Extract the (x, y) coordinate from the center of the cell holding the provided text.  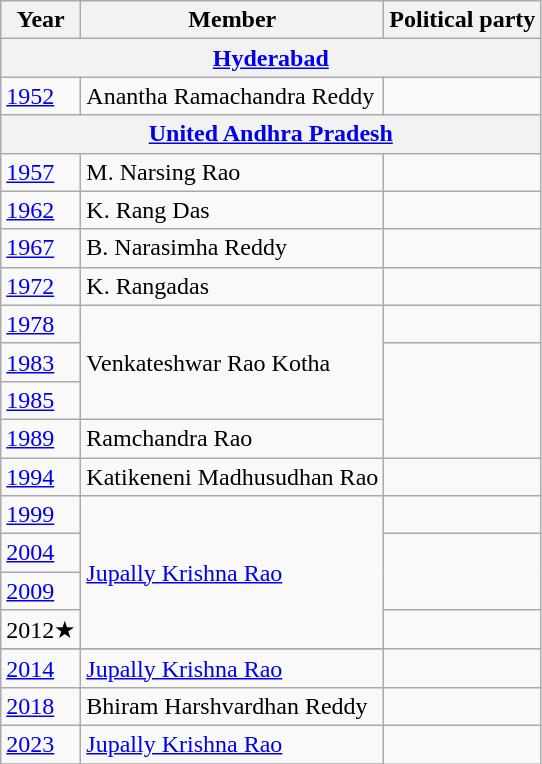
Ramchandra Rao (232, 438)
Political party (462, 20)
2012★ (41, 630)
1983 (41, 362)
1952 (41, 96)
United Andhra Pradesh (271, 134)
1999 (41, 515)
1985 (41, 400)
2004 (41, 553)
Bhiram Harshvardhan Reddy (232, 706)
1972 (41, 286)
1962 (41, 210)
B. Narasimha Reddy (232, 248)
1994 (41, 477)
1967 (41, 248)
M. Narsing Rao (232, 172)
Katikeneni Madhusudhan Rao (232, 477)
Anantha Ramachandra Reddy (232, 96)
1978 (41, 324)
K. Rang Das (232, 210)
Hyderabad (271, 58)
2023 (41, 744)
2018 (41, 706)
2009 (41, 591)
Venkateshwar Rao Kotha (232, 362)
1989 (41, 438)
K. Rangadas (232, 286)
Year (41, 20)
1957 (41, 172)
2014 (41, 668)
Member (232, 20)
